From the cell containing the given text, extract its center point as [x, y] coordinate. 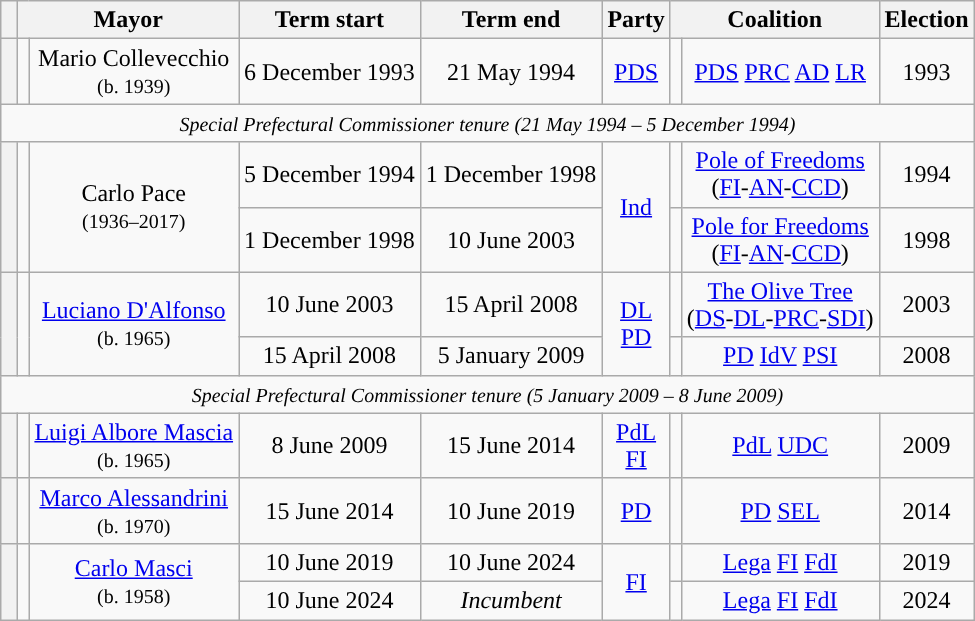
The Olive Tree(DS-DL-PRC-SDI) [780, 304]
2014 [926, 510]
2019 [926, 562]
Coalition [774, 20]
Term start [330, 20]
FI [636, 581]
8 June 2009 [330, 446]
Special Prefectural Commissioner tenure (5 January 2009 – 8 June 2009) [488, 394]
1994 [926, 174]
Carlo Masci (b. 1958) [134, 581]
Mayor [128, 20]
Pole of Freedoms(FI-AN-CCD) [780, 174]
21 May 1994 [511, 72]
Party [636, 20]
Incumbent [511, 600]
2024 [926, 600]
PDS [636, 72]
PdLFI [636, 446]
PD [636, 510]
2009 [926, 446]
6 December 1993 [330, 72]
Mario Collevecchio (b. 1939) [134, 72]
Term end [511, 20]
PdL UDC [780, 446]
Election [926, 20]
5 January 2009 [511, 356]
Luciano D'Alfonso (b. 1965) [134, 324]
Pole for Freedoms(FI-AN-CCD) [780, 240]
Luigi Albore Mascia (b. 1965) [134, 446]
2008 [926, 356]
Ind [636, 207]
PD IdV PSI [780, 356]
5 December 1994 [330, 174]
DLPD [636, 324]
2003 [926, 304]
Marco Alessandrini (b. 1970) [134, 510]
PDS PRC AD LR [780, 72]
PD SEL [780, 510]
Carlo Pace (1936–2017) [134, 207]
1993 [926, 72]
1998 [926, 240]
Special Prefectural Commissioner tenure (21 May 1994 – 5 December 1994) [488, 123]
